Return the (x, y) coordinate for the center point of the cell that contains the specified text.  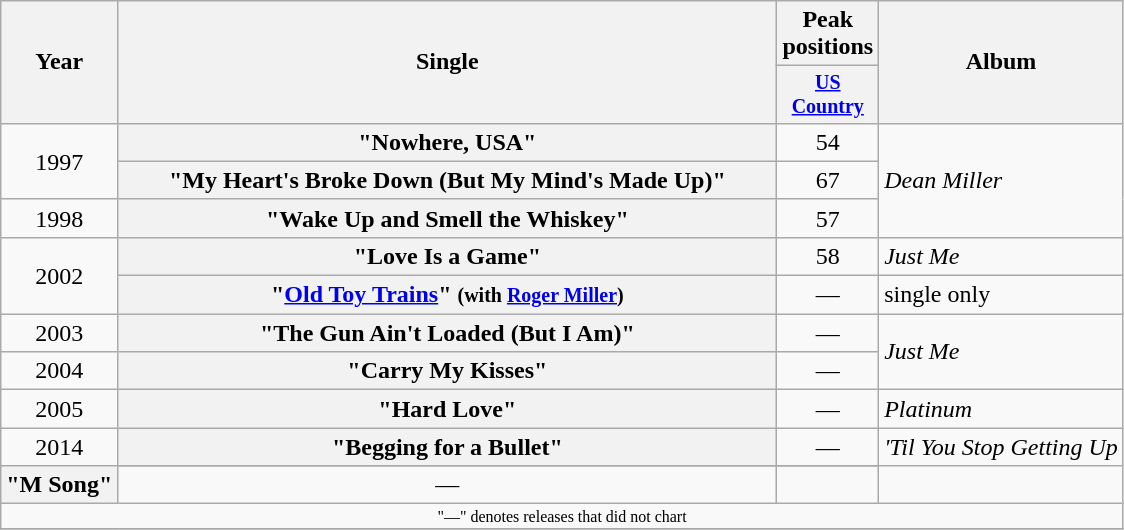
57 (828, 218)
54 (828, 142)
2014 (60, 447)
2003 (60, 333)
US Country (828, 94)
58 (828, 256)
Year (60, 62)
"The Gun Ain't Loaded (But I Am)" (448, 333)
"Nowhere, USA" (448, 142)
1998 (60, 218)
Single (448, 62)
Album (1002, 62)
"My Heart's Broke Down (But My Mind's Made Up)" (448, 180)
Peak positions (828, 34)
"Begging for a Bullet" (448, 447)
2005 (60, 409)
"Wake Up and Smell the Whiskey" (448, 218)
Dean Miller (1002, 180)
"Love Is a Game" (448, 256)
2002 (60, 275)
1997 (60, 161)
"Old Toy Trains" (with Roger Miller) (448, 295)
single only (1002, 295)
"Carry My Kisses" (448, 371)
"—" denotes releases that did not chart (562, 516)
"M Song" (60, 485)
67 (828, 180)
'Til You Stop Getting Up (1002, 447)
Platinum (1002, 409)
"Hard Love" (448, 409)
2004 (60, 371)
